Locate the cell with the specified text and output its [x, y] center coordinate. 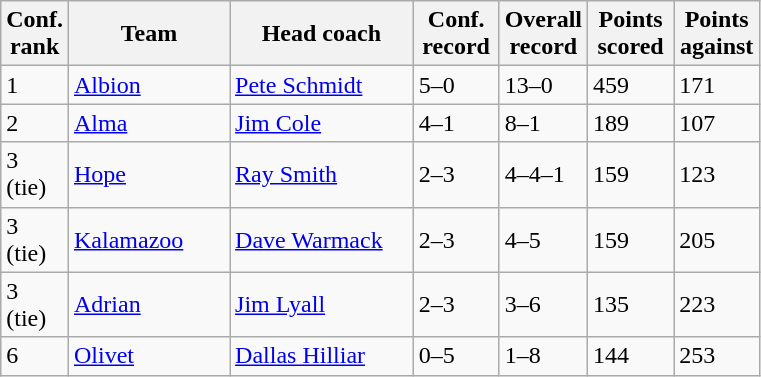
223 [717, 304]
Points against [717, 34]
Jim Lyall [322, 304]
Jim Cole [322, 123]
144 [631, 356]
Dallas Hilliar [322, 356]
189 [631, 123]
Hope [148, 174]
1 [35, 85]
Albion [148, 85]
0–5 [456, 356]
4–4–1 [543, 174]
13–0 [543, 85]
Conf. rank [35, 34]
Head coach [322, 34]
Olivet [148, 356]
4–5 [543, 240]
Alma [148, 123]
1–8 [543, 356]
253 [717, 356]
459 [631, 85]
205 [717, 240]
Adrian [148, 304]
5–0 [456, 85]
Pete Schmidt [322, 85]
Ray Smith [322, 174]
3–6 [543, 304]
6 [35, 356]
Overall record [543, 34]
Points scored [631, 34]
2 [35, 123]
8–1 [543, 123]
Dave Warmack [322, 240]
Conf. record [456, 34]
Team [148, 34]
123 [717, 174]
107 [717, 123]
4–1 [456, 123]
Kalamazoo [148, 240]
135 [631, 304]
171 [717, 85]
